From the cell containing the given text, extract its center point as [x, y] coordinate. 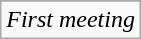
First meeting [71, 20]
